Capture the cell that displays the provided text and extract its [X, Y] central coordinate. 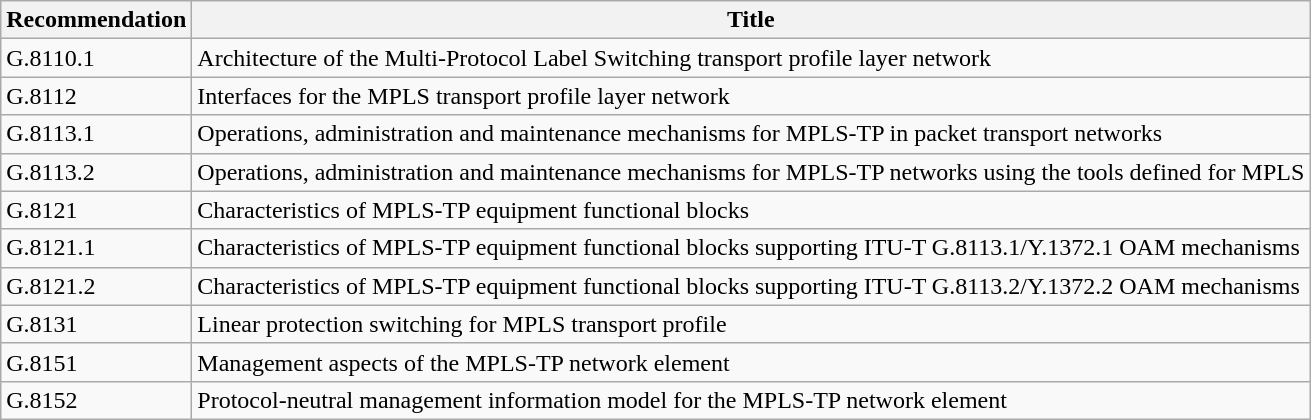
G.8152 [96, 400]
Interfaces for the MPLS transport profile layer network [751, 96]
G.8110.1 [96, 58]
Management aspects of the MPLS-TP network element [751, 362]
G.8121 [96, 210]
Protocol-neutral management information model for the MPLS-TP network element [751, 400]
Recommendation [96, 20]
G.8131 [96, 324]
Title [751, 20]
Operations, administration and maintenance mechanisms for MPLS-TP in packet transport networks [751, 134]
Architecture of the Multi-Protocol Label Switching transport profile layer network [751, 58]
G.8113.2 [96, 172]
G.8113.1 [96, 134]
Linear protection switching for MPLS transport profile [751, 324]
G.8151 [96, 362]
G.8112 [96, 96]
G.8121.2 [96, 286]
Characteristics of MPLS-TP equipment functional blocks [751, 210]
Characteristics of MPLS-TP equipment functional blocks supporting ITU-T G.8113.1/Y.1372.1 OAM mechanisms [751, 248]
Characteristics of MPLS-TP equipment functional blocks supporting ITU-T G.8113.2/Y.1372.2 OAM mechanisms [751, 286]
Operations, administration and maintenance mechanisms for MPLS-TP networks using the tools defined for MPLS [751, 172]
G.8121.1 [96, 248]
